Provide the [x, y] coordinate of the cell's center where the given text is located.  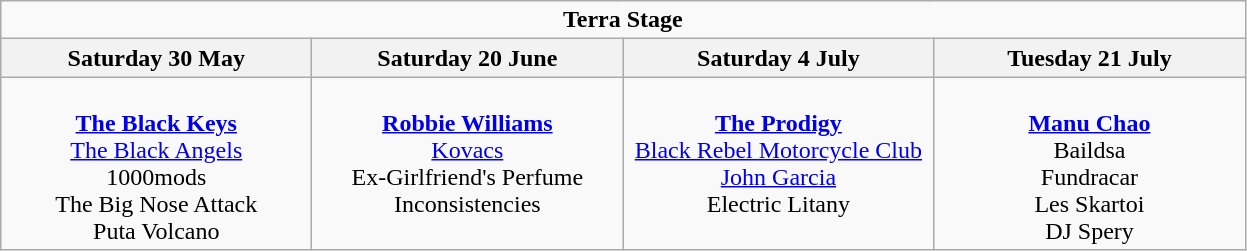
Saturday 30 May [156, 58]
Tuesday 21 July [1090, 58]
Terra Stage [623, 20]
Saturday 4 July [778, 58]
Robbie Williams Kovacs Ex-Girlfriend's Perfume Inconsistencies [468, 164]
Saturday 20 June [468, 58]
Manu Chao Baildsa Fundracar Les Skartoi DJ Spery [1090, 164]
The Black Keys The Black Angels 1000mods The Big Nose Attack Puta Volcano [156, 164]
The Prodigy Black Rebel Motorcycle Club John Garcia Electric Litany [778, 164]
